Output the (X, Y) coordinate of the center of the cell containing the given text.  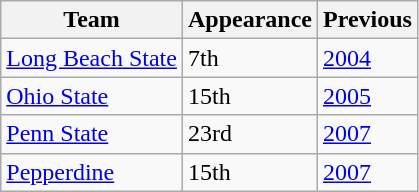
Previous (367, 20)
Long Beach State (92, 58)
2004 (367, 58)
Pepperdine (92, 172)
Ohio State (92, 96)
Appearance (250, 20)
Team (92, 20)
7th (250, 58)
2005 (367, 96)
Penn State (92, 134)
23rd (250, 134)
